Capture the cell that displays the provided text and extract its [X, Y] central coordinate. 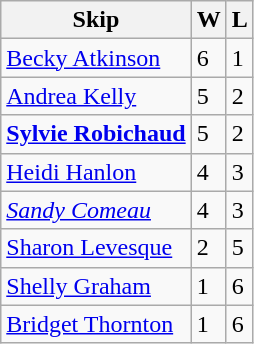
Andrea Kelly [96, 96]
Sharon Levesque [96, 248]
Heidi Hanlon [96, 172]
Bridget Thornton [96, 324]
L [240, 20]
Sylvie Robichaud [96, 134]
Sandy Comeau [96, 210]
Becky Atkinson [96, 58]
Shelly Graham [96, 286]
Skip [96, 20]
W [208, 20]
